Extract the [X, Y] coordinate from the center of the cell holding the provided text.  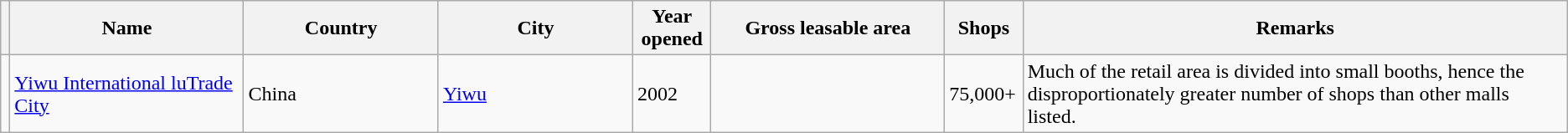
Shops [983, 28]
2002 [672, 94]
Yiwu [535, 94]
Year opened [672, 28]
City [535, 28]
Much of the retail area is divided into small booths, hence the disproportionately greater number of shops than other malls listed. [1295, 94]
Remarks [1295, 28]
Country [341, 28]
Name [127, 28]
Gross leasable area [828, 28]
Yiwu International luTrade City [127, 94]
China [341, 94]
75,000+ [983, 94]
